Capture the cell that displays the provided text and extract its (x, y) central coordinate. 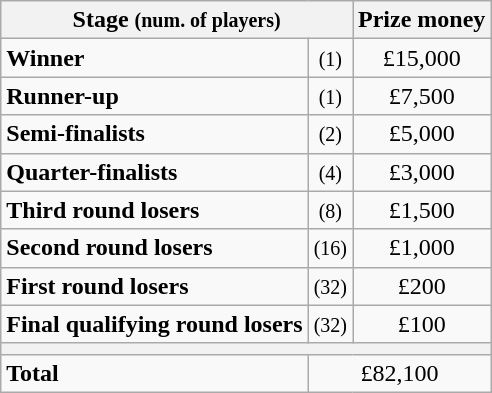
Second round losers (154, 248)
£200 (421, 286)
Final qualifying round losers (154, 324)
£5,000 (421, 134)
£3,000 (421, 172)
First round losers (154, 286)
Stage (num. of players) (177, 20)
Runner-up (154, 96)
(16) (330, 248)
(4) (330, 172)
Third round losers (154, 210)
Total (154, 373)
(8) (330, 210)
£82,100 (400, 373)
(2) (330, 134)
Quarter-finalists (154, 172)
£1,000 (421, 248)
£15,000 (421, 58)
Winner (154, 58)
£1,500 (421, 210)
Prize money (421, 20)
£100 (421, 324)
Semi-finalists (154, 134)
£7,500 (421, 96)
